Capture the cell that displays the provided text and extract its [X, Y] central coordinate. 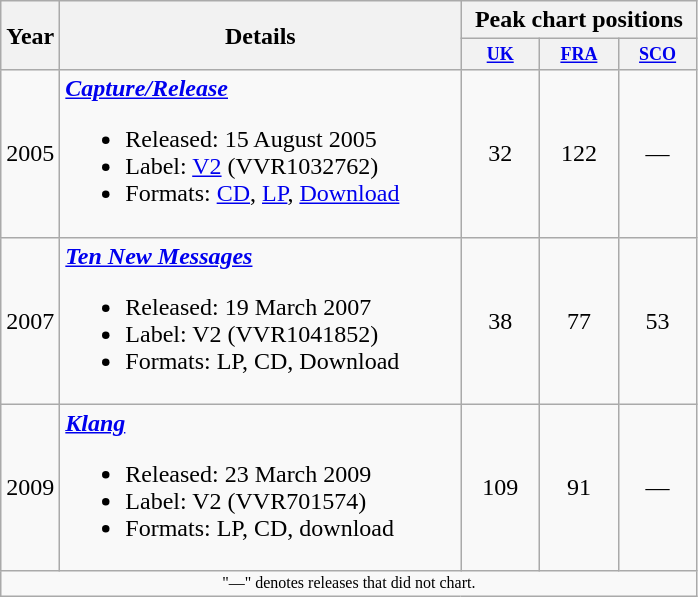
"—" denotes releases that did not chart. [349, 583]
53 [658, 320]
2007 [30, 320]
122 [580, 154]
91 [580, 488]
109 [500, 488]
38 [500, 320]
Capture/ReleaseReleased: 15 August 2005Label: V2 (VVR1032762)Formats: CD, LP, Download [260, 154]
77 [580, 320]
32 [500, 154]
Year [30, 36]
FRA [580, 54]
2005 [30, 154]
2009 [30, 488]
UK [500, 54]
KlangReleased: 23 March 2009Label: V2 (VVR701574)Formats: LP, CD, download [260, 488]
Details [260, 36]
Ten New MessagesReleased: 19 March 2007Label: V2 (VVR1041852)Formats: LP, CD, Download [260, 320]
Peak chart positions [579, 20]
SCO [658, 54]
